Search for the cell housing the specified text and yield its (X, Y) center coordinate. 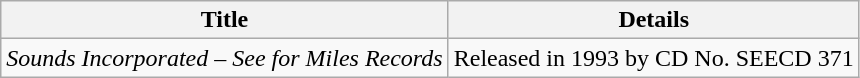
Sounds Incorporated – See for Miles Records (224, 58)
Title (224, 20)
Details (654, 20)
Released in 1993 by CD No. SEECD 371 (654, 58)
